Locate the cell with the specified text and output its (x, y) center coordinate. 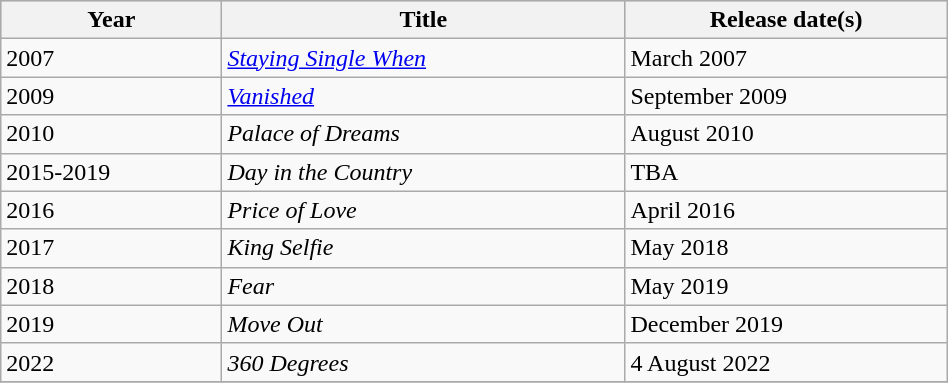
May 2018 (786, 248)
2022 (112, 362)
Price of Love (424, 210)
March 2007 (786, 58)
August 2010 (786, 134)
2016 (112, 210)
4 August 2022 (786, 362)
September 2009 (786, 96)
360 Degrees (424, 362)
May 2019 (786, 286)
2007 (112, 58)
2018 (112, 286)
Move Out (424, 324)
Vanished (424, 96)
TBA (786, 172)
Fear (424, 286)
2015-2019 (112, 172)
Palace of Dreams (424, 134)
2009 (112, 96)
Staying Single When (424, 58)
Title (424, 20)
April 2016 (786, 210)
Year (112, 20)
December 2019 (786, 324)
2017 (112, 248)
2019 (112, 324)
2010 (112, 134)
Release date(s) (786, 20)
Day in the Country (424, 172)
King Selfie (424, 248)
